Extract the [x, y] coordinate from the center of the cell holding the provided text.  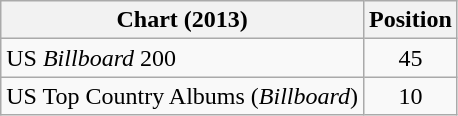
Position [411, 20]
US Top Country Albums (Billboard) [182, 96]
US Billboard 200 [182, 58]
10 [411, 96]
45 [411, 58]
Chart (2013) [182, 20]
